Return the [X, Y] coordinate for the center point of the cell that contains the specified text.  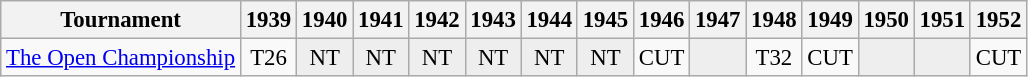
1950 [886, 20]
1941 [381, 20]
1947 [718, 20]
1945 [605, 20]
1952 [998, 20]
The Open Championship [121, 58]
1949 [830, 20]
1940 [325, 20]
1943 [493, 20]
1939 [268, 20]
1942 [437, 20]
1944 [549, 20]
1948 [774, 20]
T32 [774, 58]
1946 [661, 20]
T26 [268, 58]
1951 [942, 20]
Tournament [121, 20]
